Extract the [x, y] coordinate from the center of the cell holding the provided text.  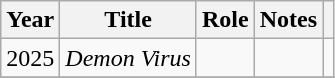
Title [128, 20]
Notes [288, 20]
Year [30, 20]
Demon Virus [128, 58]
2025 [30, 58]
Role [225, 20]
